Scan for the cell matching the given text and deliver its [x, y] coordinate at center. 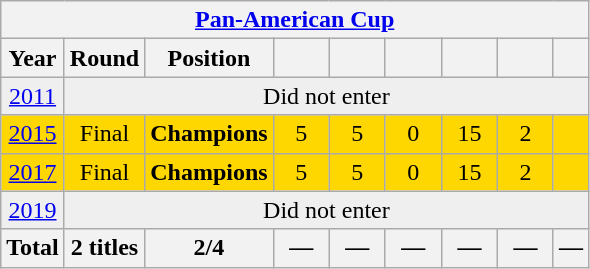
Pan-American Cup [295, 20]
Position [209, 58]
Year [33, 58]
2011 [33, 96]
2019 [33, 210]
2017 [33, 172]
2 titles [104, 248]
Total [33, 248]
2/4 [209, 248]
Round [104, 58]
2015 [33, 134]
